Return [X, Y] of the center of cell containing provided text 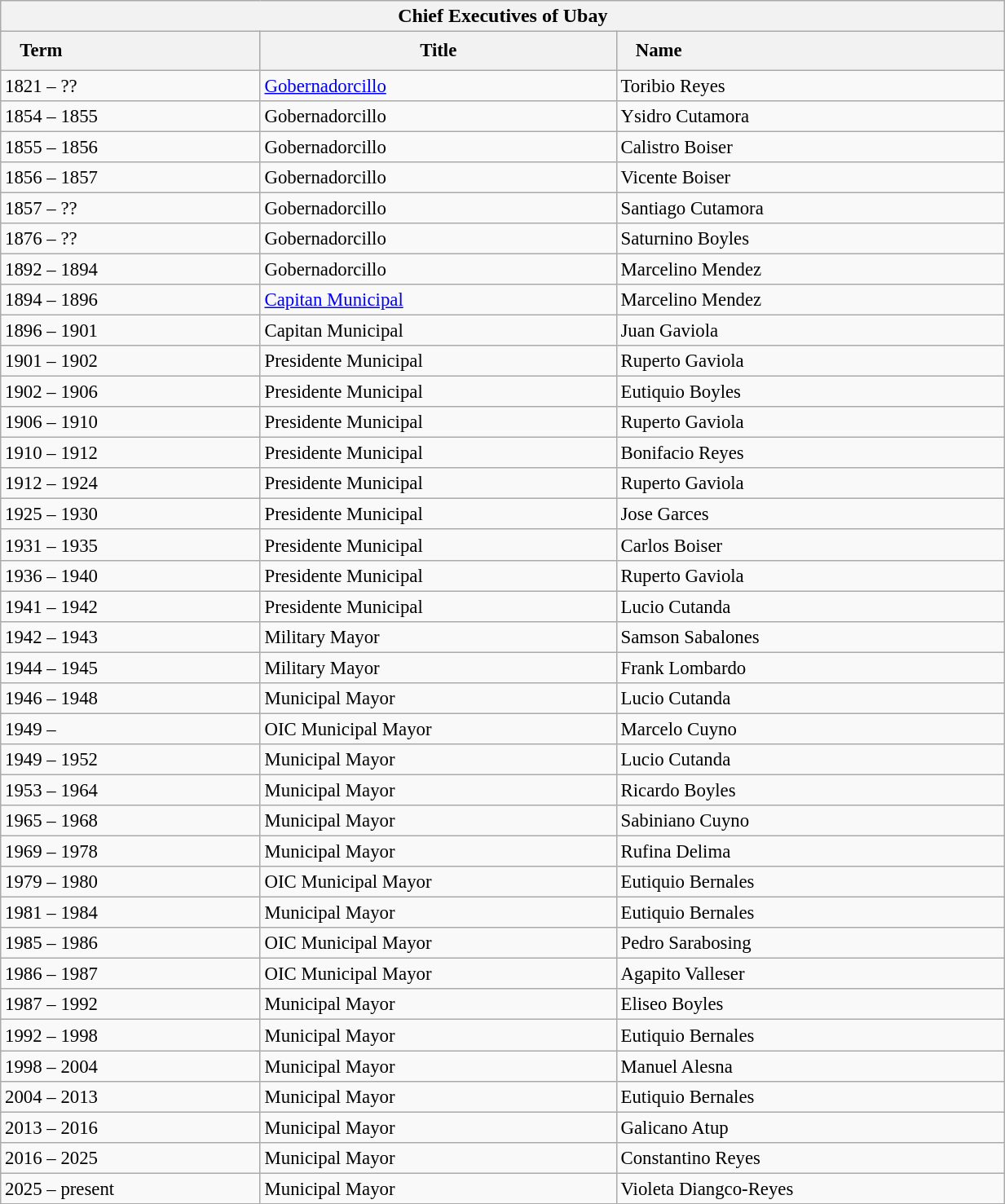
Samson Sabalones [810, 637]
1902 – 1906 [130, 392]
1946 – 1948 [130, 699]
1953 – 1964 [130, 790]
Juan Gaviola [810, 330]
1949 – 1952 [130, 760]
1855 – 1856 [130, 147]
1894 – 1896 [130, 300]
Name [810, 51]
Violeta Diangco-Reyes [810, 1189]
1906 – 1910 [130, 422]
1821 – ?? [130, 86]
Jose Garces [810, 514]
1896 – 1901 [130, 330]
1981 – 1984 [130, 913]
2025 – present [130, 1189]
1857 – ?? [130, 208]
1931 – 1935 [130, 545]
1998 – 2004 [130, 1066]
1965 – 1968 [130, 821]
Rufina Delima [810, 852]
Eliseo Boyles [810, 1005]
Pedro Sarabosing [810, 943]
1925 – 1930 [130, 514]
Constantino Reyes [810, 1158]
Eutiquio Boyles [810, 392]
Saturnino Boyles [810, 239]
1985 – 1986 [130, 943]
1942 – 1943 [130, 637]
1876 – ?? [130, 239]
2016 – 2025 [130, 1158]
Manuel Alesna [810, 1066]
1986 – 1987 [130, 974]
Agapito Valleser [810, 974]
1936 – 1940 [130, 576]
1979 – 1980 [130, 882]
1856 – 1857 [130, 178]
Term [130, 51]
Marcelo Cuyno [810, 729]
1987 – 1992 [130, 1005]
1941 – 1942 [130, 606]
1949 – [130, 729]
Frank Lombardo [810, 668]
Ricardo Boyles [810, 790]
Toribio Reyes [810, 86]
Title [439, 51]
Calistro Boiser [810, 147]
Chief Executives of Ubay [503, 16]
Bonifacio Reyes [810, 453]
Carlos Boiser [810, 545]
2013 – 2016 [130, 1127]
Santiago Cutamora [810, 208]
Vicente Boiser [810, 178]
1892 – 1894 [130, 269]
Galicano Atup [810, 1127]
2004 – 2013 [130, 1096]
1992 – 1998 [130, 1035]
Sabiniano Cuyno [810, 821]
Ysidro Cutamora [810, 116]
1944 – 1945 [130, 668]
1901 – 1902 [130, 361]
1912 – 1924 [130, 483]
1854 – 1855 [130, 116]
1969 – 1978 [130, 852]
1910 – 1912 [130, 453]
